Return [x, y] of the center of cell containing provided text 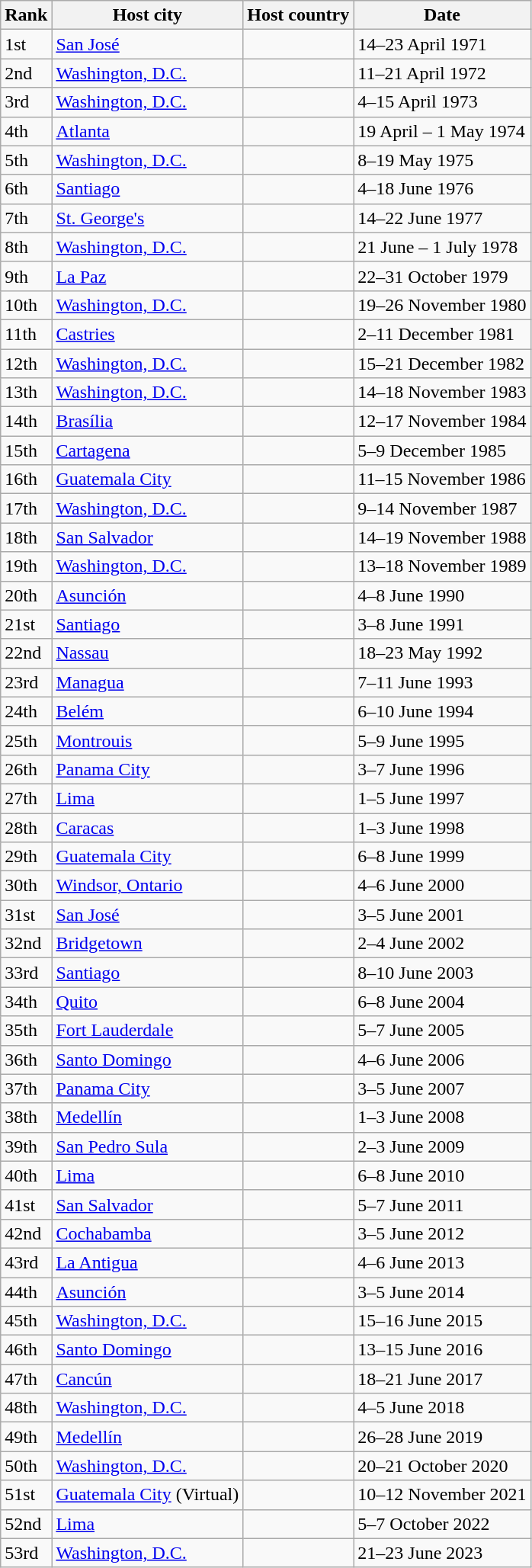
13th [26, 393]
11–15 November 1986 [442, 479]
32nd [26, 944]
4–5 June 2018 [442, 1408]
10–12 November 2021 [442, 1495]
21st [26, 624]
25th [26, 740]
3–5 June 2014 [442, 1292]
5th [26, 160]
33rd [26, 973]
7–11 June 1993 [442, 682]
47th [26, 1379]
Belém [148, 711]
3–5 June 2012 [442, 1233]
Atlanta [148, 131]
11–21 April 1972 [442, 73]
4–6 June 2013 [442, 1262]
5–9 June 1995 [442, 740]
53rd [26, 1553]
50th [26, 1466]
9–14 November 1987 [442, 508]
9th [26, 276]
12–17 November 1984 [442, 422]
46th [26, 1350]
4th [26, 131]
52nd [26, 1524]
5–7 June 2011 [442, 1204]
19th [26, 566]
23rd [26, 682]
3–7 June 1996 [442, 769]
1–3 June 1998 [442, 827]
11th [26, 334]
14th [26, 422]
14–22 June 1977 [442, 218]
2–11 December 1981 [442, 334]
5–7 June 2005 [442, 1031]
2–3 June 2009 [442, 1146]
35th [26, 1031]
6th [26, 189]
21 June – 1 July 1978 [442, 247]
5–9 December 1985 [442, 451]
5–7 October 2022 [442, 1524]
28th [26, 827]
Cancún [148, 1379]
40th [26, 1175]
4–6 June 2006 [442, 1060]
34th [26, 1002]
Guatemala City (Virtual) [148, 1495]
La Paz [148, 276]
18–23 May 1992 [442, 653]
14–18 November 1983 [442, 393]
6–8 June 2004 [442, 1002]
4–15 April 1973 [442, 102]
6–8 June 1999 [442, 857]
1–3 June 2008 [442, 1117]
Brasília [148, 422]
15–16 June 2015 [442, 1321]
4–6 June 2000 [442, 886]
22–31 October 1979 [442, 276]
26th [26, 769]
45th [26, 1321]
39th [26, 1146]
13–18 November 1989 [442, 566]
Caracas [148, 827]
6–8 June 2010 [442, 1175]
48th [26, 1408]
8th [26, 247]
37th [26, 1089]
Cochabamba [148, 1233]
Fort Lauderdale [148, 1031]
Bridgetown [148, 944]
16th [26, 479]
36th [26, 1060]
15th [26, 451]
30th [26, 886]
Host city [148, 15]
6–10 June 1994 [442, 711]
Date [442, 15]
49th [26, 1437]
17th [26, 508]
18th [26, 537]
Cartagena [148, 451]
Quito [148, 1002]
41st [26, 1204]
1–5 June 1997 [442, 798]
4–18 June 1976 [442, 189]
21–23 June 2023 [442, 1553]
20–21 October 2020 [442, 1466]
14–19 November 1988 [442, 537]
3–5 June 2001 [442, 915]
12th [26, 364]
19 April – 1 May 1974 [442, 131]
Managua [148, 682]
2nd [26, 73]
3rd [26, 102]
19–26 November 1980 [442, 305]
San Pedro Sula [148, 1146]
10th [26, 305]
7th [26, 218]
31st [26, 915]
20th [26, 595]
1st [26, 44]
26–28 June 2019 [442, 1437]
Host country [299, 15]
Montrouis [148, 740]
Castries [148, 334]
Rank [26, 15]
Nassau [148, 653]
St. George's [148, 218]
8–10 June 2003 [442, 973]
15–21 December 1982 [442, 364]
42nd [26, 1233]
4–8 June 1990 [442, 595]
Windsor, Ontario [148, 886]
24th [26, 711]
La Antigua [148, 1262]
27th [26, 798]
3–5 June 2007 [442, 1089]
13–15 June 2016 [442, 1350]
3–8 June 1991 [442, 624]
43rd [26, 1262]
38th [26, 1117]
8–19 May 1975 [442, 160]
44th [26, 1292]
29th [26, 857]
51st [26, 1495]
22nd [26, 653]
18–21 June 2017 [442, 1379]
2–4 June 2002 [442, 944]
14–23 April 1971 [442, 44]
